Determine the [x, y] coordinate at the center of the cell enclosing the given text.  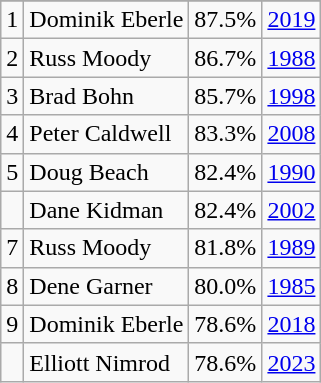
4 [12, 134]
1989 [292, 248]
1 [12, 20]
Brad Bohn [106, 96]
1990 [292, 172]
86.7% [226, 58]
85.7% [226, 96]
9 [12, 324]
80.0% [226, 286]
7 [12, 248]
3 [12, 96]
1998 [292, 96]
2018 [292, 324]
5 [12, 172]
Dene Garner [106, 286]
Doug Beach [106, 172]
1988 [292, 58]
8 [12, 286]
83.3% [226, 134]
87.5% [226, 20]
2002 [292, 210]
2008 [292, 134]
2023 [292, 362]
Peter Caldwell [106, 134]
Elliott Nimrod [106, 362]
2 [12, 58]
1985 [292, 286]
2019 [292, 20]
81.8% [226, 248]
Dane Kidman [106, 210]
